Return the [x, y] coordinate for the center point of the cell that contains the specified text.  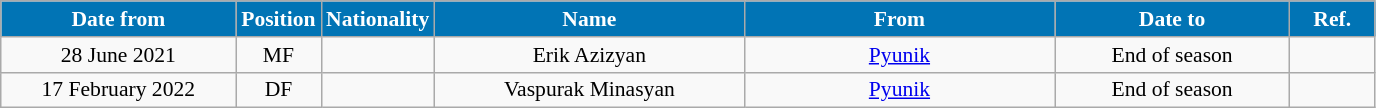
Position [278, 19]
Name [589, 19]
Date to [1172, 19]
From [899, 19]
Ref. [1332, 19]
Erik Azizyan [589, 55]
Date from [118, 19]
Nationality [378, 19]
MF [278, 55]
DF [278, 90]
17 February 2022 [118, 90]
Vaspurak Minasyan [589, 90]
28 June 2021 [118, 55]
